Pinpoint the cell where the given text exists, returning its (X, Y) midpoint coordinate. 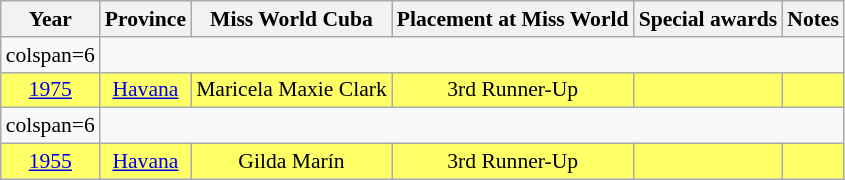
Year (50, 19)
Gilda Marín (292, 162)
Special awards (708, 19)
Province (146, 19)
1955 (50, 162)
Maricela Maxie Clark (292, 90)
Miss World Cuba (292, 19)
1975 (50, 90)
Notes (813, 19)
Placement at Miss World (513, 19)
